For the text-containing cell, return its midpoint in [x, y] coordinate format. 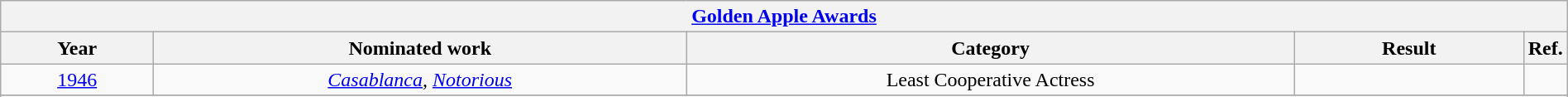
Nominated work [420, 48]
Result [1409, 48]
Casablanca, Notorious [420, 80]
Golden Apple Awards [784, 17]
Ref. [1545, 48]
1946 [78, 80]
Category [991, 48]
Least Cooperative Actress [991, 80]
Year [78, 48]
